Return [X, Y] of the center of cell containing provided text 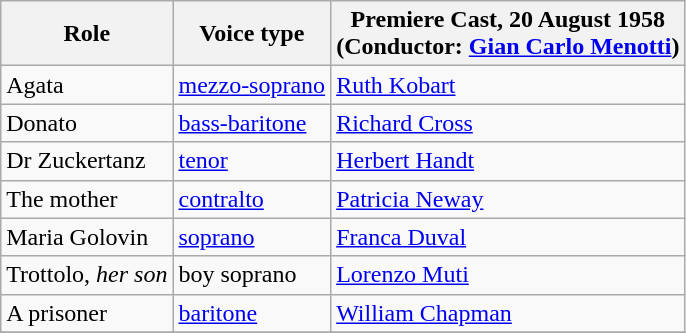
William Chapman [508, 313]
Trottolo, her son [87, 275]
Herbert Handt [508, 161]
Role [87, 34]
Ruth Kobart [508, 85]
Maria Golovin [87, 237]
boy soprano [252, 275]
A prisoner [87, 313]
Dr Zuckertanz [87, 161]
Franca Duval [508, 237]
Premiere Cast, 20 August 1958 (Conductor: Gian Carlo Menotti) [508, 34]
The mother [87, 199]
tenor [252, 161]
soprano [252, 237]
Richard Cross [508, 123]
Donato [87, 123]
Agata [87, 85]
contralto [252, 199]
mezzo-soprano [252, 85]
baritone [252, 313]
Voice type [252, 34]
Patricia Neway [508, 199]
Lorenzo Muti [508, 275]
bass-baritone [252, 123]
